Locate the cell with the specified text and output its (x, y) center coordinate. 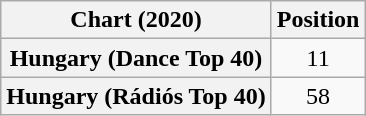
Hungary (Rádiós Top 40) (136, 96)
Chart (2020) (136, 20)
Position (318, 20)
Hungary (Dance Top 40) (136, 58)
11 (318, 58)
58 (318, 96)
